Return [x, y] of the center of cell containing provided text 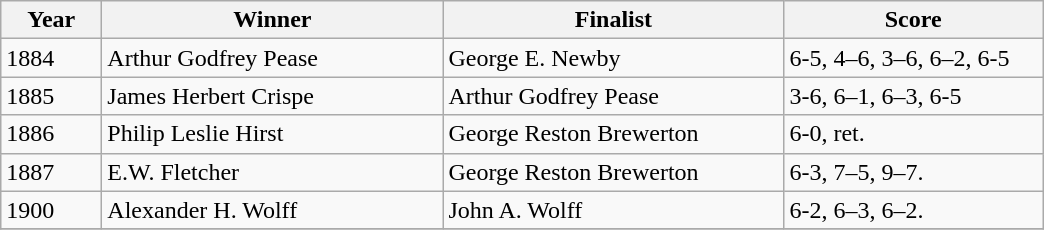
Year [52, 20]
John A. Wolff [614, 210]
George E. Newby [614, 58]
Alexander H. Wolff [272, 210]
E.W. Fletcher [272, 172]
1884 [52, 58]
Score [914, 20]
James Herbert Crispe [272, 96]
6-2, 6–3, 6–2. [914, 210]
1886 [52, 134]
3-6, 6–1, 6–3, 6-5 [914, 96]
6-5, 4–6, 3–6, 6–2, 6-5 [914, 58]
Finalist [614, 20]
6-0, ret. [914, 134]
6-3, 7–5, 9–7. [914, 172]
1885 [52, 96]
1887 [52, 172]
1900 [52, 210]
Winner [272, 20]
Philip Leslie Hirst [272, 134]
